Determine the [x, y] coordinate at the center of the cell enclosing the given text.  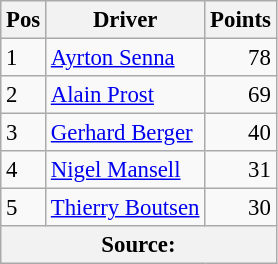
40 [240, 133]
Thierry Boutsen [126, 208]
Driver [126, 20]
Source: [138, 245]
Points [240, 20]
Gerhard Berger [126, 133]
Nigel Mansell [126, 170]
30 [240, 208]
2 [24, 95]
31 [240, 170]
Pos [24, 20]
Alain Prost [126, 95]
3 [24, 133]
5 [24, 208]
69 [240, 95]
4 [24, 170]
1 [24, 58]
78 [240, 58]
Ayrton Senna [126, 58]
